Identify which cell holds the provided text, then report its (x, y) central coordinate. 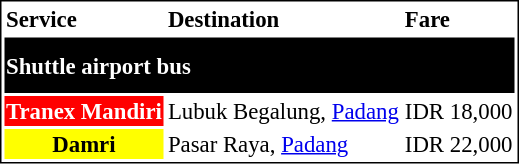
Damri (84, 144)
Service (84, 19)
Fare (458, 19)
Shuttle airport bus (258, 66)
Lubuk Begalung, Padang (283, 111)
Pasar Raya, Padang (283, 144)
IDR 18,000 (458, 111)
Tranex Mandiri (84, 111)
IDR 22,000 (458, 144)
Destination (283, 19)
